Return the (X, Y) coordinate for the center point of the cell that contains the specified text.  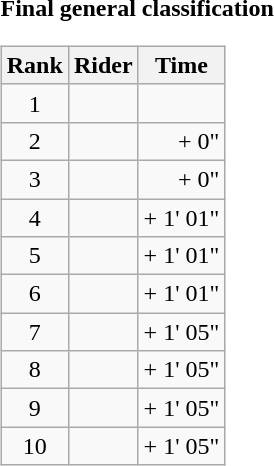
3 (34, 179)
6 (34, 294)
Rank (34, 65)
2 (34, 141)
10 (34, 446)
5 (34, 256)
8 (34, 370)
7 (34, 332)
Rider (103, 65)
9 (34, 408)
1 (34, 103)
Time (182, 65)
4 (34, 217)
